For the text-containing cell, return its midpoint in (X, Y) coordinate format. 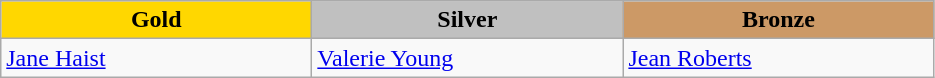
Jane Haist (156, 58)
Silver (468, 20)
Bronze (778, 20)
Jean Roberts (778, 58)
Valerie Young (468, 58)
Gold (156, 20)
